Extract the [X, Y] coordinate from the center of the cell holding the provided text.  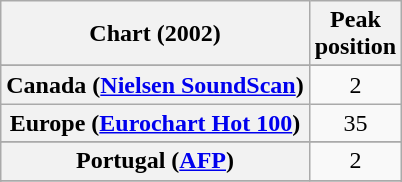
Europe (Eurochart Hot 100) [155, 123]
Peakposition [355, 34]
Portugal (AFP) [155, 161]
35 [355, 123]
Canada (Nielsen SoundScan) [155, 85]
Chart (2002) [155, 34]
